Output the [X, Y] coordinate of the center of the cell containing the given text.  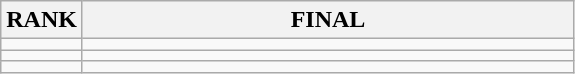
RANK [42, 20]
FINAL [328, 20]
